From the cell containing the given text, extract its center point as (x, y) coordinate. 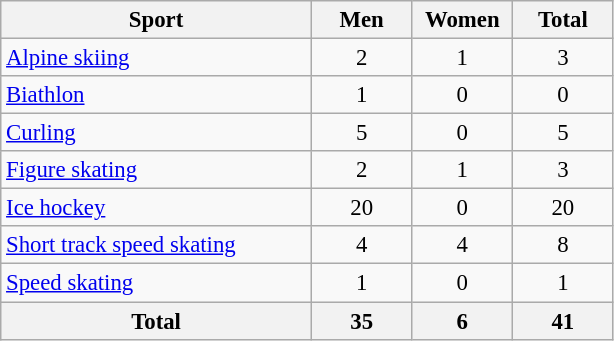
Sport (156, 20)
Women (462, 20)
Curling (156, 133)
Figure skating (156, 170)
Speed skating (156, 283)
Ice hockey (156, 208)
6 (462, 321)
41 (564, 321)
35 (362, 321)
Alpine skiing (156, 58)
8 (564, 245)
Short track speed skating (156, 245)
Men (362, 20)
Biathlon (156, 95)
